Find where the given text appears and provide that cell's center as (X, Y) coordinate. 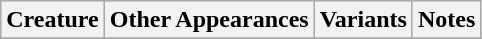
Creature (52, 20)
Notes (446, 20)
Other Appearances (209, 20)
Variants (363, 20)
